Capture the cell that displays the provided text and extract its [x, y] central coordinate. 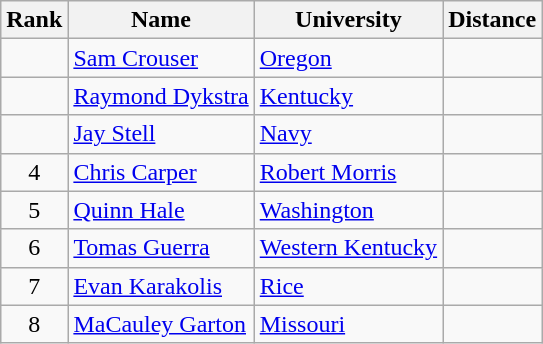
Evan Karakolis [161, 286]
Jay Stell [161, 134]
Rank [34, 20]
Washington [348, 210]
Robert Morris [348, 172]
7 [34, 286]
MaCauley Garton [161, 324]
Western Kentucky [348, 248]
Rice [348, 286]
Oregon [348, 58]
University [348, 20]
Quinn Hale [161, 210]
Kentucky [348, 96]
Navy [348, 134]
Missouri [348, 324]
8 [34, 324]
Name [161, 20]
Raymond Dykstra [161, 96]
5 [34, 210]
Sam Crouser [161, 58]
6 [34, 248]
Chris Carper [161, 172]
Distance [492, 20]
4 [34, 172]
Tomas Guerra [161, 248]
